Scan for the cell matching the given text and deliver its (X, Y) coordinate at center. 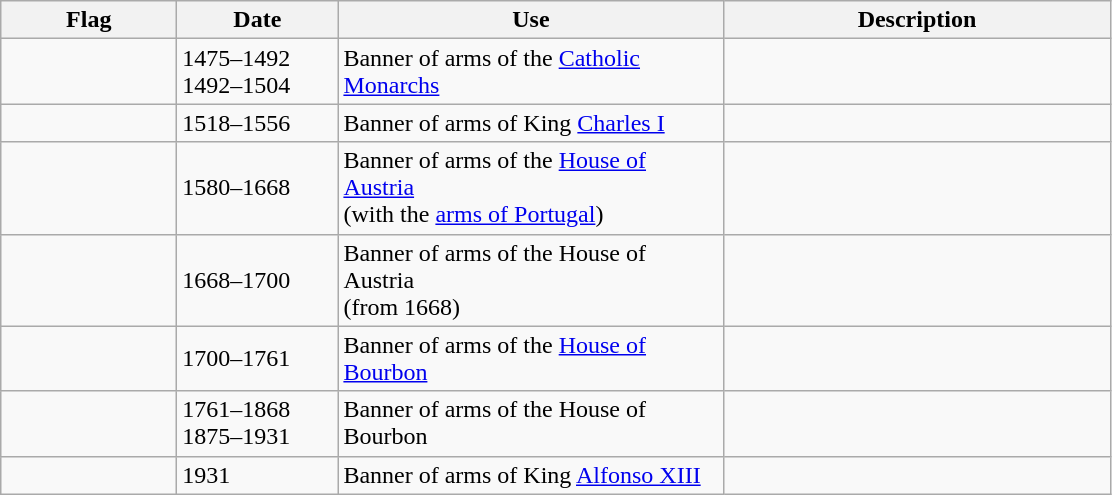
1475–1492 1492–1504 (258, 72)
1580–1668 (258, 188)
1761–18681875–1931 (258, 424)
Banner of arms of King Alfonso XIII (531, 475)
Banner of arms of the House of Austria(from 1668) (531, 280)
1518–1556 (258, 123)
Flag (89, 20)
Description (917, 20)
1931 (258, 475)
1668–1700 (258, 280)
Banner of arms of the Catholic Monarchs (531, 72)
1700–1761 (258, 358)
Date (258, 20)
Use (531, 20)
Banner of arms of the House of Austria(with the arms of Portugal) (531, 188)
Banner of arms of King Charles I (531, 123)
